Return (x, y) of the center of cell containing provided text 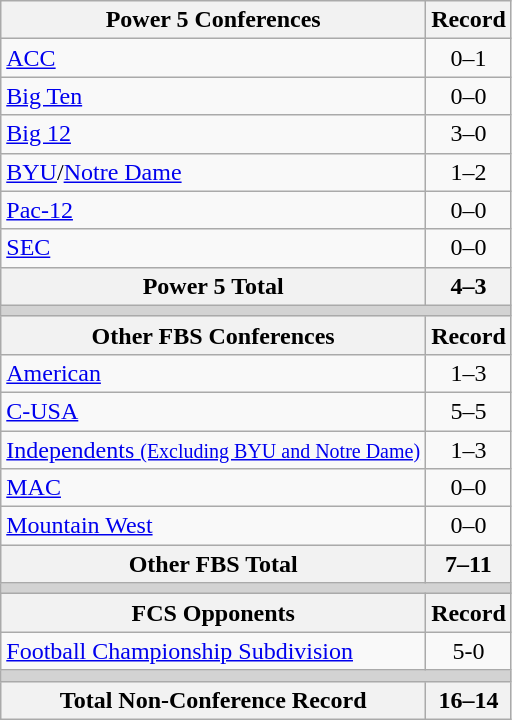
American (214, 373)
Football Championship Subdivision (214, 651)
MAC (214, 488)
Power 5 Conferences (214, 20)
FCS Opponents (214, 613)
Big 12 (214, 134)
BYU/Notre Dame (214, 172)
3–0 (469, 134)
5-0 (469, 651)
Pac-12 (214, 210)
4–3 (469, 286)
7–11 (469, 564)
Power 5 Total (214, 286)
1–2 (469, 172)
Other FBS Total (214, 564)
Independents (Excluding BYU and Notre Dame) (214, 449)
Other FBS Conferences (214, 335)
5–5 (469, 411)
Big Ten (214, 96)
C-USA (214, 411)
16–14 (469, 700)
Total Non-Conference Record (214, 700)
0–1 (469, 58)
Mountain West (214, 526)
SEC (214, 248)
ACC (214, 58)
